Find where the given text appears and provide that cell's center as [X, Y] coordinate. 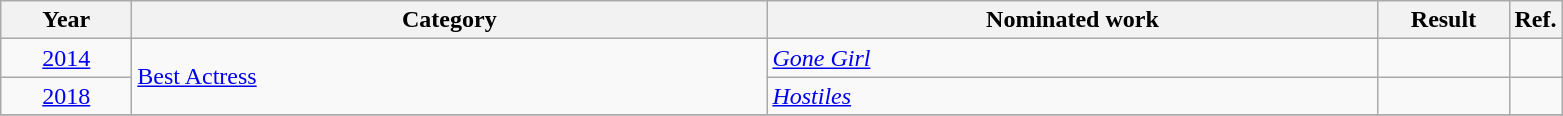
Best Actress [450, 77]
Gone Girl [1072, 58]
2014 [66, 58]
Result [1444, 20]
Year [66, 20]
Hostiles [1072, 96]
Category [450, 20]
Ref. [1536, 20]
Nominated work [1072, 20]
2018 [66, 96]
